Return the (X, Y) coordinate for the center point of the cell that contains the specified text.  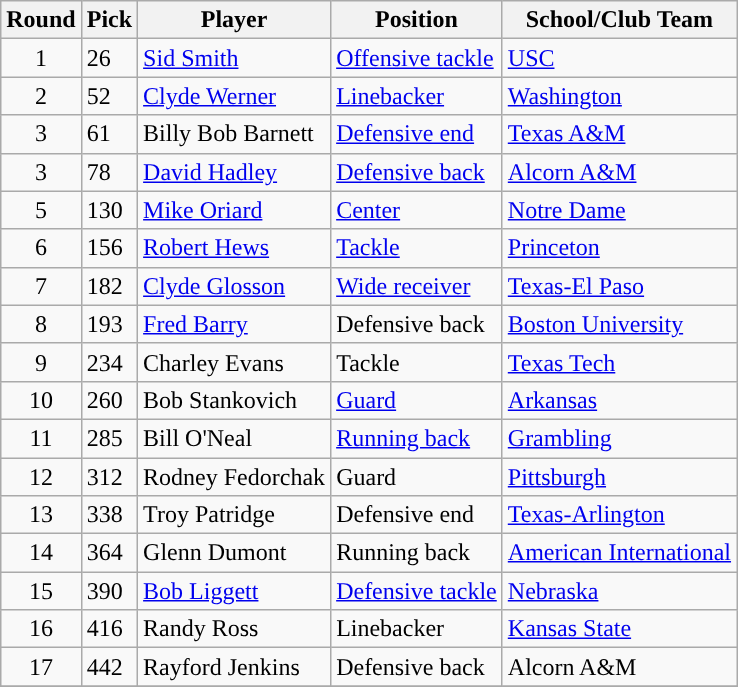
Round (41, 20)
16 (41, 629)
Rodney Fedorchak (234, 477)
390 (109, 591)
Clyde Werner (234, 96)
School/Club Team (619, 20)
9 (41, 362)
11 (41, 438)
Rayford Jenkins (234, 667)
Kansas State (619, 629)
338 (109, 515)
Offensive tackle (417, 58)
Arkansas (619, 400)
Billy Bob Barnett (234, 134)
7 (41, 286)
156 (109, 248)
Bill O'Neal (234, 438)
Princeton (619, 248)
312 (109, 477)
6 (41, 248)
Randy Ross (234, 629)
Glenn Dumont (234, 553)
Nebraska (619, 591)
Texas Tech (619, 362)
15 (41, 591)
2 (41, 96)
234 (109, 362)
193 (109, 324)
Washington (619, 96)
1 (41, 58)
416 (109, 629)
USC (619, 58)
Texas A&M (619, 134)
61 (109, 134)
Boston University (619, 324)
Mike Oriard (234, 210)
Texas-Arlington (619, 515)
52 (109, 96)
Pick (109, 20)
Clyde Glosson (234, 286)
17 (41, 667)
130 (109, 210)
182 (109, 286)
Troy Patridge (234, 515)
13 (41, 515)
Defensive tackle (417, 591)
Wide receiver (417, 286)
Bob Liggett (234, 591)
442 (109, 667)
Position (417, 20)
Robert Hews (234, 248)
364 (109, 553)
10 (41, 400)
285 (109, 438)
26 (109, 58)
12 (41, 477)
David Hadley (234, 172)
Charley Evans (234, 362)
5 (41, 210)
78 (109, 172)
14 (41, 553)
260 (109, 400)
Bob Stankovich (234, 400)
Notre Dame (619, 210)
Pittsburgh (619, 477)
8 (41, 324)
Center (417, 210)
Fred Barry (234, 324)
American International (619, 553)
Player (234, 20)
Grambling (619, 438)
Sid Smith (234, 58)
Texas-El Paso (619, 286)
